Search for the cell housing the specified text and yield its [x, y] center coordinate. 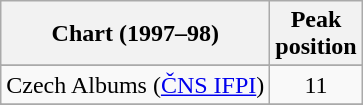
11 [316, 85]
Peakposition [316, 34]
Czech Albums (ČNS IFPI) [136, 85]
Chart (1997–98) [136, 34]
